Extract the [X, Y] coordinate from the center of the cell holding the provided text.  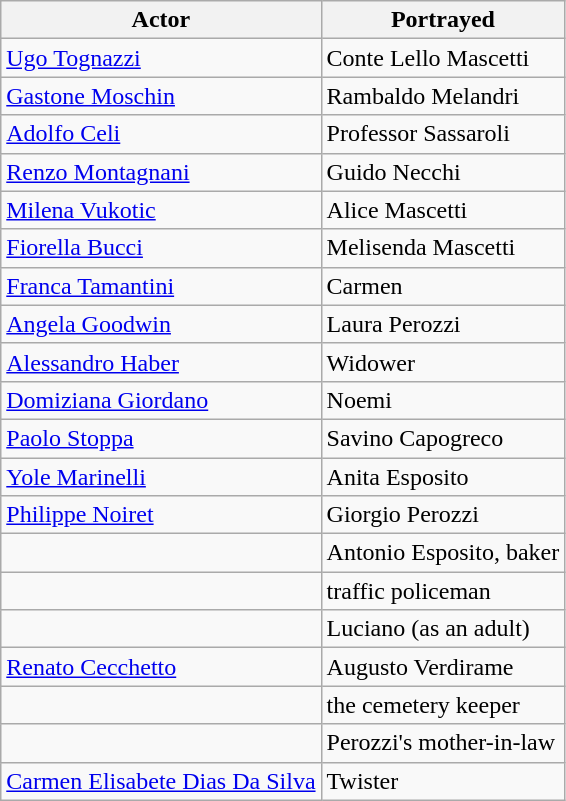
Alessandro Haber [161, 362]
Luciano (as an adult) [443, 629]
Laura Perozzi [443, 324]
Gastone Moschin [161, 96]
Carmen [443, 286]
Rambaldo Melandri [443, 96]
Yole Marinelli [161, 477]
Perozzi's mother-in-law [443, 743]
Philippe Noiret [161, 515]
Professor Sassaroli [443, 134]
Angela Goodwin [161, 324]
Antonio Esposito, baker [443, 553]
traffic policeman [443, 591]
Milena Vukotic [161, 210]
the cemetery keeper [443, 705]
Alice Mascetti [443, 210]
Guido Necchi [443, 172]
Domiziana Giordano [161, 400]
Adolfo Celi [161, 134]
Widower [443, 362]
Franca Tamantini [161, 286]
Renzo Montagnani [161, 172]
Renato Cecchetto [161, 667]
Noemi [443, 400]
Paolo Stoppa [161, 438]
Conte Lello Mascetti [443, 58]
Giorgio Perozzi [443, 515]
Fiorella Bucci [161, 248]
Carmen Elisabete Dias Da Silva [161, 781]
Portrayed [443, 20]
Savino Capogreco [443, 438]
Twister [443, 781]
Augusto Verdirame [443, 667]
Melisenda Mascetti [443, 248]
Anita Esposito [443, 477]
Actor [161, 20]
Ugo Tognazzi [161, 58]
